Search for the cell housing the specified text and yield its (X, Y) center coordinate. 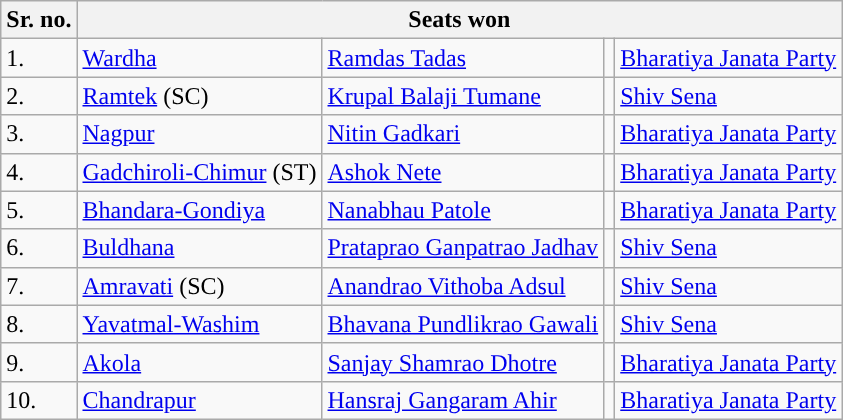
Yavatmal-Washim (200, 324)
Sr. no. (39, 20)
Seats won (460, 20)
4. (39, 172)
Amravati (SC) (200, 286)
Ramdas Tadas (463, 58)
9. (39, 362)
Ashok Nete (463, 172)
Chandrapur (200, 400)
Nitin Gadkari (463, 134)
Hansraj Gangaram Ahir (463, 400)
6. (39, 248)
Bhavana Pundlikrao Gawali (463, 324)
Ramtek (SC) (200, 96)
Sanjay Shamrao Dhotre (463, 362)
2. (39, 96)
Buldhana (200, 248)
10. (39, 400)
8. (39, 324)
Nanabhau Patole (463, 210)
1. (39, 58)
Gadchiroli-Chimur (ST) (200, 172)
Wardha (200, 58)
7. (39, 286)
Bhandara-Gondiya (200, 210)
Akola (200, 362)
5. (39, 210)
Nagpur (200, 134)
Prataprao Ganpatrao Jadhav (463, 248)
3. (39, 134)
Anandrao Vithoba Adsul (463, 286)
Krupal Balaji Tumane (463, 96)
